Identify which cell holds the provided text, then report its [X, Y] central coordinate. 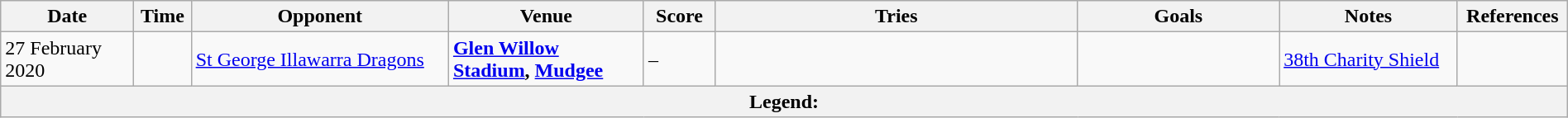
Time [162, 17]
Opponent [319, 17]
References [1512, 17]
Tries [896, 17]
St George Illawarra Dragons [319, 59]
Glen Willow Stadium, Mudgee [546, 59]
27 February 2020 [68, 59]
Venue [546, 17]
Notes [1369, 17]
Legend: [784, 101]
– [679, 59]
Score [679, 17]
38th Charity Shield [1369, 59]
Date [68, 17]
Goals [1178, 17]
